From the cell containing the given text, extract its center point as [x, y] coordinate. 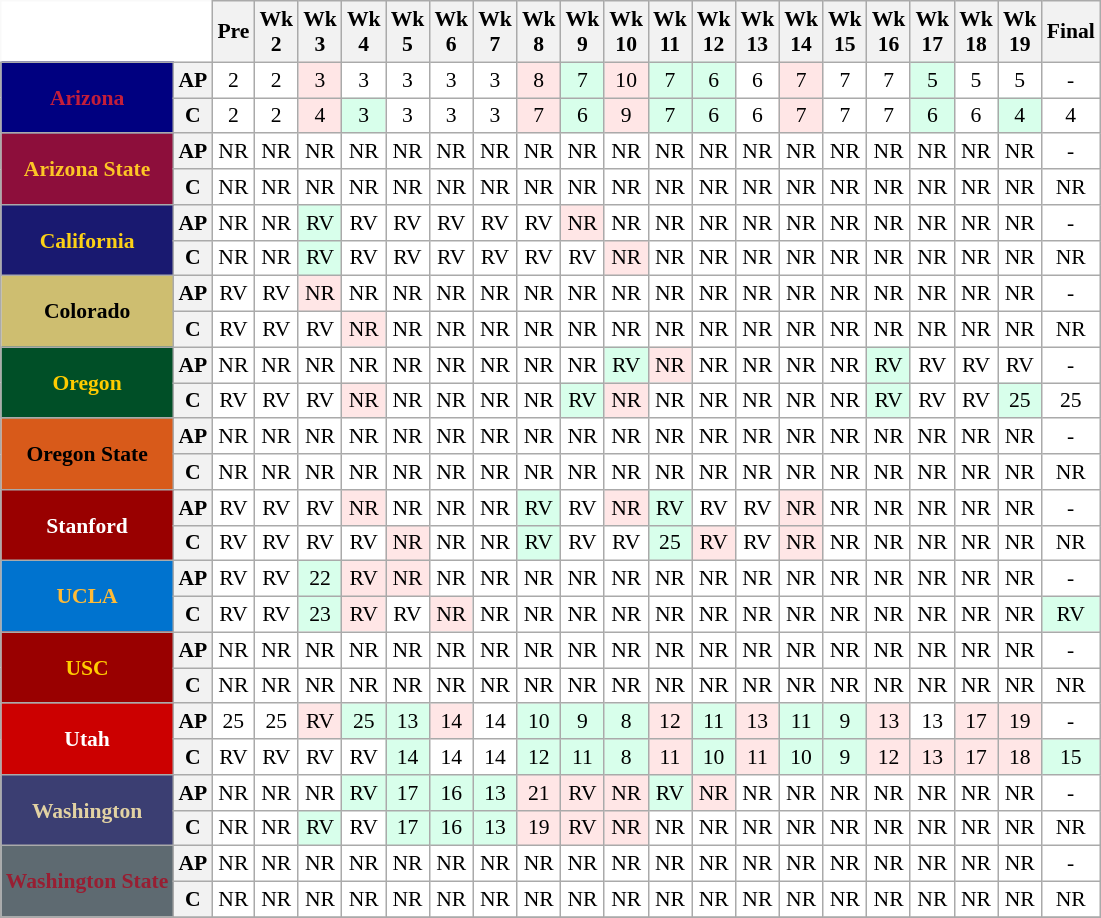
Wk7 [495, 32]
Wk19 [1020, 32]
Wk17 [932, 32]
Wk15 [845, 32]
Arizona State [88, 170]
Wk16 [889, 32]
Wk4 [364, 32]
Wk14 [801, 32]
23 [320, 615]
Pre [233, 32]
USC [88, 668]
Final [1071, 32]
UCLA [88, 596]
Wk6 [451, 32]
Wk13 [757, 32]
Wk8 [539, 32]
California [88, 240]
Wk5 [408, 32]
15 [1071, 757]
Arizona [88, 98]
21 [539, 793]
Oregon [88, 382]
Wk18 [976, 32]
Washington State [88, 882]
Utah [88, 740]
Wk10 [626, 32]
Wk12 [714, 32]
Oregon State [88, 454]
Wk9 [583, 32]
Washington [88, 810]
22 [320, 579]
Wk11 [670, 32]
Colorado [88, 312]
Stanford [88, 526]
Wk3 [320, 32]
Wk2 [276, 32]
18 [1020, 757]
